Scan for the cell matching the given text and deliver its [x, y] coordinate at center. 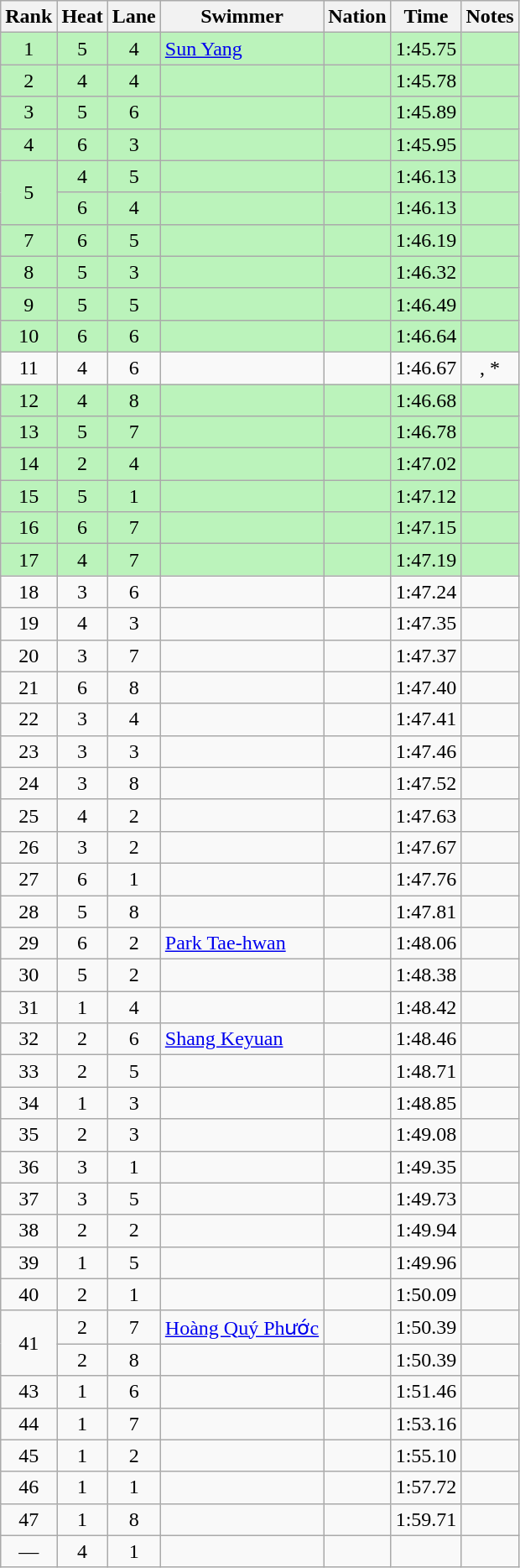
30 [29, 975]
1:48.06 [426, 943]
Hoàng Quý Phước [242, 1327]
1:47.81 [426, 911]
1:47.40 [426, 687]
1:46.19 [426, 240]
1:47.76 [426, 879]
Heat [82, 17]
1:50.09 [426, 1294]
45 [29, 1456]
1:57.72 [426, 1487]
1:47.41 [426, 719]
1:47.24 [426, 592]
— [29, 1551]
1:45.95 [426, 144]
1:47.15 [426, 528]
1:48.38 [426, 975]
1:46.32 [426, 272]
19 [29, 624]
1:47.63 [426, 815]
, * [490, 368]
1:49.35 [426, 1167]
1:47.37 [426, 656]
38 [29, 1231]
43 [29, 1392]
1:48.42 [426, 1007]
1:49.94 [426, 1231]
36 [29, 1167]
44 [29, 1424]
1:49.96 [426, 1262]
22 [29, 719]
24 [29, 783]
13 [29, 432]
1:53.16 [426, 1424]
1:46.49 [426, 304]
21 [29, 687]
23 [29, 751]
1:47.52 [426, 783]
39 [29, 1262]
26 [29, 847]
1:47.02 [426, 464]
16 [29, 528]
1:47.12 [426, 496]
27 [29, 879]
Park Tae-hwan [242, 943]
Shang Keyuan [242, 1039]
Nation [357, 17]
Notes [490, 17]
37 [29, 1199]
11 [29, 368]
1:47.19 [426, 560]
1:55.10 [426, 1456]
Rank [29, 17]
9 [29, 304]
1:45.89 [426, 112]
20 [29, 656]
28 [29, 911]
46 [29, 1487]
1:46.68 [426, 400]
1:51.46 [426, 1392]
1:47.35 [426, 624]
47 [29, 1519]
Swimmer [242, 17]
10 [29, 336]
18 [29, 592]
1:47.46 [426, 751]
32 [29, 1039]
1:47.67 [426, 847]
15 [29, 496]
12 [29, 400]
14 [29, 464]
17 [29, 560]
1:45.78 [426, 81]
1:49.73 [426, 1199]
1:46.67 [426, 368]
Time [426, 17]
1:45.75 [426, 49]
Lane [134, 17]
31 [29, 1007]
1:59.71 [426, 1519]
41 [29, 1343]
1:49.08 [426, 1135]
40 [29, 1294]
1:46.64 [426, 336]
1:48.71 [426, 1071]
25 [29, 815]
1:46.78 [426, 432]
1:48.85 [426, 1103]
35 [29, 1135]
33 [29, 1071]
29 [29, 943]
Sun Yang [242, 49]
1:48.46 [426, 1039]
34 [29, 1103]
